Capture the cell that displays the provided text and extract its (x, y) central coordinate. 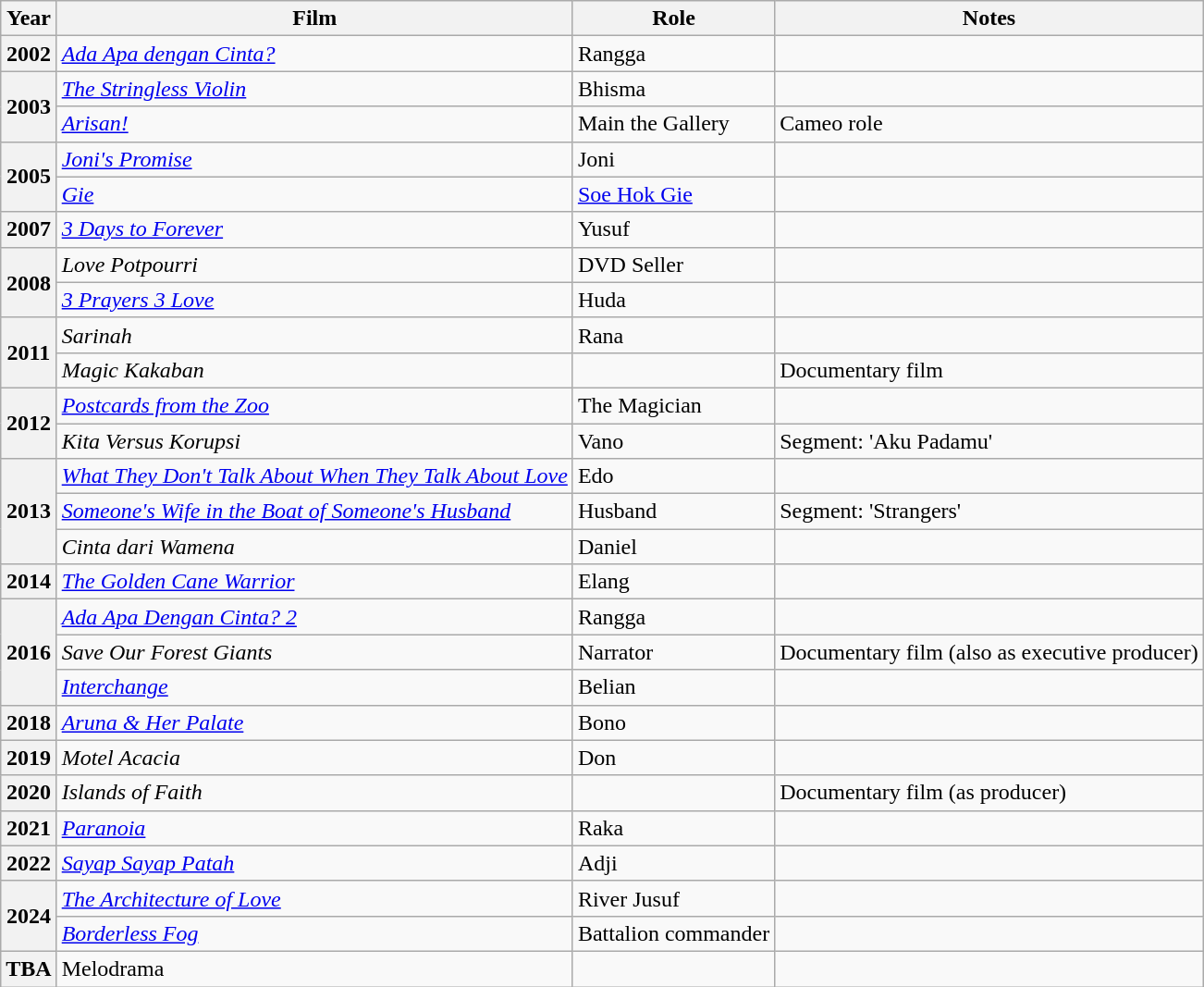
2011 (29, 352)
2008 (29, 282)
Soe Hok Gie (673, 194)
Borderless Fog (314, 933)
Belian (673, 687)
Notes (989, 19)
Film (314, 19)
Raka (673, 828)
Postcards from the Zoo (314, 405)
Save Our Forest Giants (314, 652)
Cameo role (989, 124)
TBA (29, 968)
Cinta dari Wamena (314, 547)
Aruna & Her Palate (314, 722)
Joni (673, 159)
2013 (29, 512)
Role (673, 19)
Husband (673, 512)
Joni's Promise (314, 159)
Love Potpourri (314, 265)
2020 (29, 793)
The Architecture of Love (314, 898)
Year (29, 19)
2007 (29, 229)
Bono (673, 722)
The Magician (673, 405)
3 Prayers 3 Love (314, 300)
Gie (314, 194)
2014 (29, 582)
Interchange (314, 687)
Documentary film (as producer) (989, 793)
Main the Gallery (673, 124)
Ada Apa dengan Cinta? (314, 54)
Segment: 'Strangers' (989, 512)
Yusuf (673, 229)
Documentary film (also as executive producer) (989, 652)
DVD Seller (673, 265)
Sarinah (314, 335)
What They Don't Talk About When They Talk About Love (314, 476)
Magic Kakaban (314, 370)
2005 (29, 177)
Sayap Sayap Patah (314, 863)
The Golden Cane Warrior (314, 582)
2019 (29, 758)
Huda (673, 300)
Daniel (673, 547)
2016 (29, 652)
Motel Acacia (314, 758)
2002 (29, 54)
Don (673, 758)
Elang (673, 582)
2012 (29, 423)
3 Days to Forever (314, 229)
2022 (29, 863)
Ada Apa Dengan Cinta? 2 (314, 617)
2003 (29, 106)
Bhisma (673, 89)
Islands of Faith (314, 793)
Edo (673, 476)
Melodrama (314, 968)
2021 (29, 828)
River Jusuf (673, 898)
Adji (673, 863)
Arisan! (314, 124)
2018 (29, 722)
Rana (673, 335)
Narrator (673, 652)
Paranoia (314, 828)
Vano (673, 441)
The Stringless Violin (314, 89)
Segment: 'Aku Padamu' (989, 441)
Battalion commander (673, 933)
Kita Versus Korupsi (314, 441)
Someone's Wife in the Boat of Someone's Husband (314, 512)
2024 (29, 916)
Documentary film (989, 370)
